Scan for the cell matching the given text and deliver its (X, Y) coordinate at center. 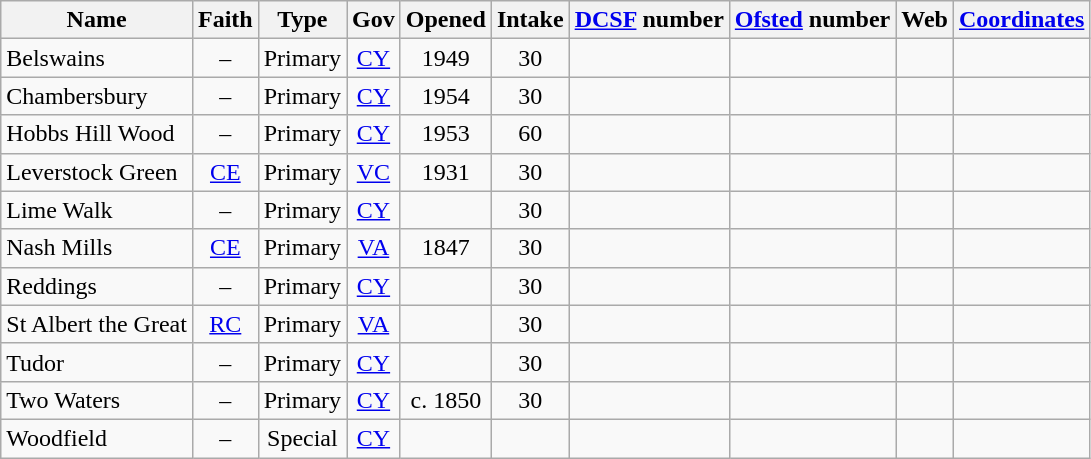
c. 1850 (446, 400)
Special (302, 438)
Hobbs Hill Wood (97, 134)
Leverstock Green (97, 172)
RC (225, 324)
Faith (225, 20)
1954 (446, 96)
Woodfield (97, 438)
Chambersbury (97, 96)
Coordinates (1021, 20)
Tudor (97, 362)
Ofsted number (812, 20)
DCSF number (649, 20)
Reddings (97, 286)
Two Waters (97, 400)
Belswains (97, 58)
Opened (446, 20)
1847 (446, 248)
Name (97, 20)
VC (374, 172)
Lime Walk (97, 210)
Gov (374, 20)
Type (302, 20)
1931 (446, 172)
Nash Mills (97, 248)
Web (925, 20)
1949 (446, 58)
1953 (446, 134)
60 (530, 134)
Intake (530, 20)
St Albert the Great (97, 324)
